Identify which cell holds the provided text, then report its [X, Y] central coordinate. 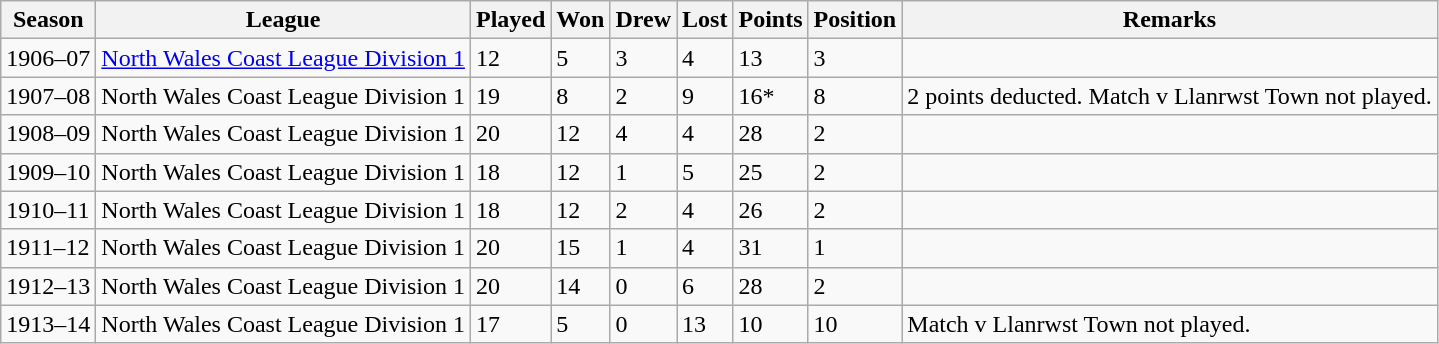
9 [705, 96]
19 [510, 96]
League [284, 20]
Won [580, 20]
Drew [644, 20]
31 [770, 248]
6 [705, 286]
1912–13 [48, 286]
1909–10 [48, 172]
16* [770, 96]
15 [580, 248]
Played [510, 20]
1913–14 [48, 324]
Position [855, 20]
26 [770, 210]
2 points deducted. Match v Llanrwst Town not played. [1170, 96]
1906–07 [48, 58]
Lost [705, 20]
1908–09 [48, 134]
Match v Llanrwst Town not played. [1170, 324]
1911–12 [48, 248]
Points [770, 20]
25 [770, 172]
17 [510, 324]
14 [580, 286]
Remarks [1170, 20]
1910–11 [48, 210]
1907–08 [48, 96]
Season [48, 20]
